Output the (x, y) coordinate of the center of the cell containing the given text.  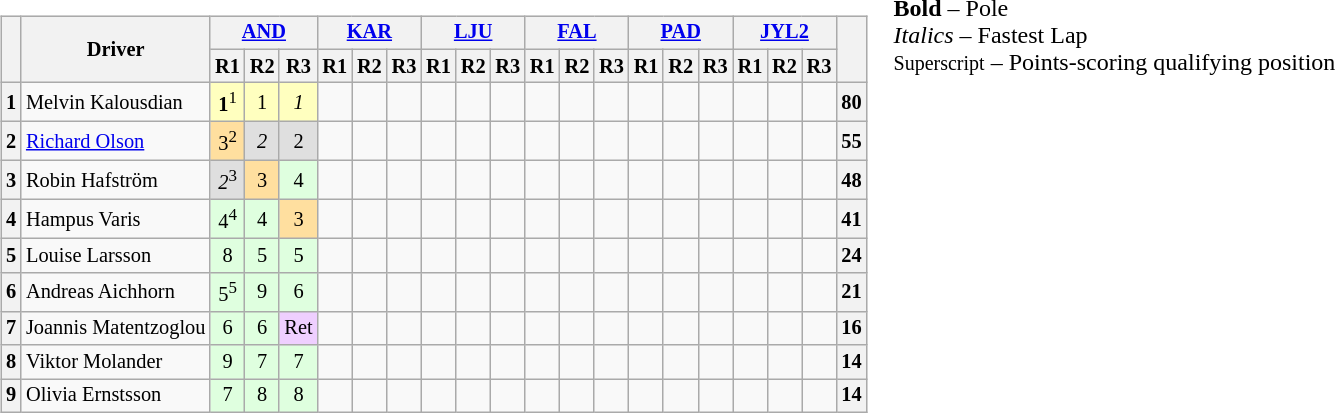
24 (851, 256)
Melvin Kalousdian (116, 102)
Driver (116, 50)
80 (851, 102)
FAL (577, 33)
Ret (298, 328)
AND (264, 33)
LJU (473, 33)
11 (228, 102)
JYL2 (785, 33)
Olivia Ernstsson (116, 396)
Viktor Molander (116, 362)
Louise Larsson (116, 256)
Hampus Varis (116, 220)
21 (851, 292)
48 (851, 180)
Joannis Matentzoglou (116, 328)
44 (228, 220)
Robin Hafström (116, 180)
32 (228, 142)
PAD (681, 33)
KAR (369, 33)
Andreas Aichhorn (116, 292)
Richard Olson (116, 142)
16 (851, 328)
41 (851, 220)
23 (228, 180)
